Output the [X, Y] coordinate of the center of the cell containing the given text.  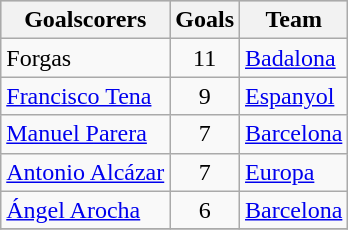
Francisco Tena [86, 96]
Forgas [86, 58]
Europa [294, 172]
Goalscorers [86, 20]
11 [205, 58]
Manuel Parera [86, 134]
Goals [205, 20]
Espanyol [294, 96]
Antonio Alcázar [86, 172]
6 [205, 210]
Team [294, 20]
Ángel Arocha [86, 210]
Badalona [294, 58]
9 [205, 96]
